Return [x, y] of the center of cell containing provided text 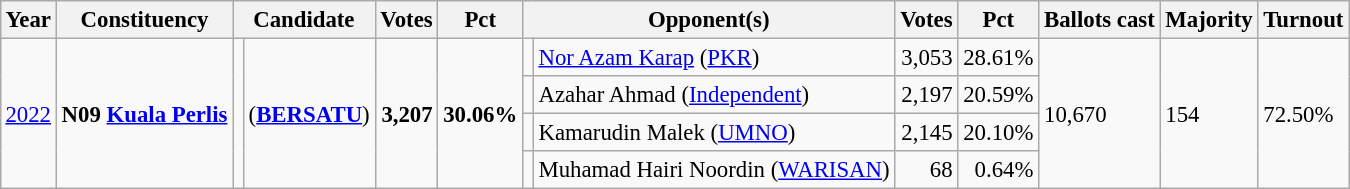
Kamarudin Malek (UMNO) [714, 133]
72.50% [1304, 113]
Candidate [304, 20]
2,145 [926, 133]
3,207 [406, 113]
Turnout [1304, 20]
20.10% [998, 133]
68 [926, 170]
Muhamad Hairi Noordin (WARISAN) [714, 170]
30.06% [480, 113]
Constituency [144, 20]
2022 [28, 113]
154 [1209, 113]
0.64% [998, 170]
28.61% [998, 57]
Nor Azam Karap (PKR) [714, 57]
Azahar Ahmad (Independent) [714, 95]
2,197 [926, 95]
20.59% [998, 95]
(BERSATU) [309, 113]
N09 Kuala Perlis [144, 113]
10,670 [1100, 113]
Majority [1209, 20]
3,053 [926, 57]
Opponent(s) [709, 20]
Ballots cast [1100, 20]
Year [28, 20]
